Provide the [X, Y] coordinate of the cell's center where the given text is located.  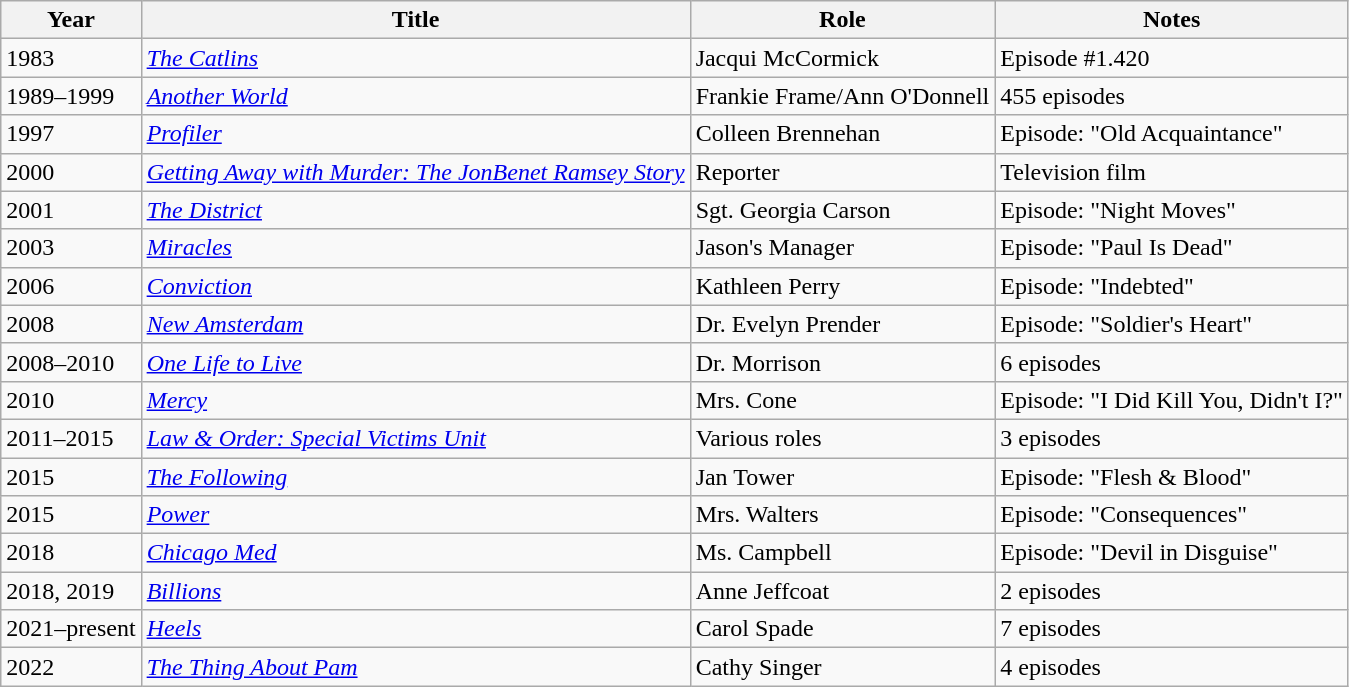
Episode: "Old Acquaintance" [1172, 134]
New Amsterdam [416, 324]
Dr. Evelyn Prender [842, 324]
1997 [71, 134]
Episode: "Paul Is Dead" [1172, 248]
Various roles [842, 438]
2 episodes [1172, 591]
2018 [71, 553]
1989–1999 [71, 96]
455 episodes [1172, 96]
Episode: "Devil in Disguise" [1172, 553]
The Thing About Pam [416, 667]
3 episodes [1172, 438]
2000 [71, 172]
2008 [71, 324]
2018, 2019 [71, 591]
The District [416, 210]
Episode: "Soldier's Heart" [1172, 324]
2008–2010 [71, 362]
Dr. Morrison [842, 362]
Reporter [842, 172]
Mrs. Walters [842, 515]
Chicago Med [416, 553]
2001 [71, 210]
Mrs. Cone [842, 400]
Episode: "Consequences" [1172, 515]
2010 [71, 400]
2003 [71, 248]
Colleen Brennehan [842, 134]
1983 [71, 58]
Title [416, 20]
Episode: "Flesh & Blood" [1172, 477]
Getting Away with Murder: The JonBenet Ramsey Story [416, 172]
Ms. Campbell [842, 553]
Frankie Frame/Ann O'Donnell [842, 96]
Miracles [416, 248]
Law & Order: Special Victims Unit [416, 438]
Profiler [416, 134]
Anne Jeffcoat [842, 591]
Jacqui McCormick [842, 58]
Episode #1.420 [1172, 58]
4 episodes [1172, 667]
Jason's Manager [842, 248]
Role [842, 20]
7 episodes [1172, 629]
Episode: "Indebted" [1172, 286]
2011–2015 [71, 438]
Episode: "I Did Kill You, Didn't I?" [1172, 400]
Notes [1172, 20]
Heels [416, 629]
Mercy [416, 400]
The Following [416, 477]
Carol Spade [842, 629]
Power [416, 515]
The Catlins [416, 58]
Jan Tower [842, 477]
Another World [416, 96]
6 episodes [1172, 362]
Cathy Singer [842, 667]
One Life to Live [416, 362]
2021–present [71, 629]
Episode: "Night Moves" [1172, 210]
Conviction [416, 286]
2022 [71, 667]
Year [71, 20]
Billions [416, 591]
Kathleen Perry [842, 286]
Television film [1172, 172]
Sgt. Georgia Carson [842, 210]
2006 [71, 286]
